Provide the [X, Y] coordinate of the cell's center where the given text is located.  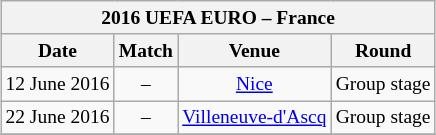
22 June 2016 [58, 118]
Venue [255, 50]
Nice [255, 84]
2016 UEFA EURO – France [218, 18]
Date [58, 50]
Match [146, 50]
Round [383, 50]
12 June 2016 [58, 84]
Villeneuve-d'Ascq [255, 118]
